Extract the (X, Y) coordinate from the center of the cell holding the provided text.  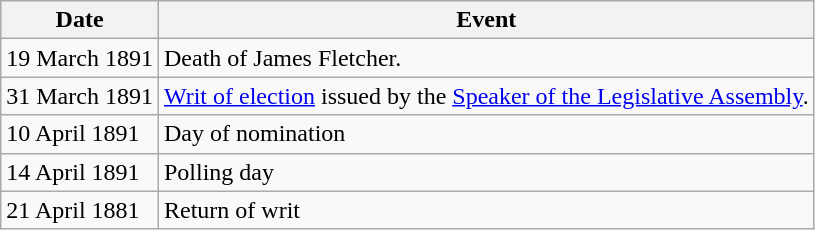
Return of writ (486, 210)
19 March 1891 (80, 58)
Polling day (486, 172)
Day of nomination (486, 134)
Death of James Fletcher. (486, 58)
Date (80, 20)
Event (486, 20)
31 March 1891 (80, 96)
10 April 1891 (80, 134)
21 April 1881 (80, 210)
Writ of election issued by the Speaker of the Legislative Assembly. (486, 96)
14 April 1891 (80, 172)
